Extract the [x, y] coordinate from the center of the cell holding the provided text.  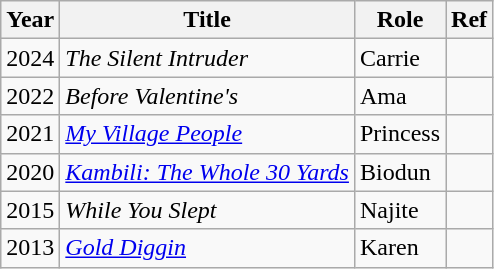
Najite [400, 210]
Karen [400, 248]
While You Slept [208, 210]
Princess [400, 134]
2021 [30, 134]
The Silent Intruder [208, 58]
Gold Diggin [208, 248]
Ama [400, 96]
2022 [30, 96]
My Village People [208, 134]
Before Valentine's [208, 96]
2024 [30, 58]
Biodun [400, 172]
Carrie [400, 58]
Role [400, 20]
2013 [30, 248]
Ref [470, 20]
Title [208, 20]
Year [30, 20]
2015 [30, 210]
2020 [30, 172]
Kambili: The Whole 30 Yards [208, 172]
